From the cell containing the given text, extract its center point as (x, y) coordinate. 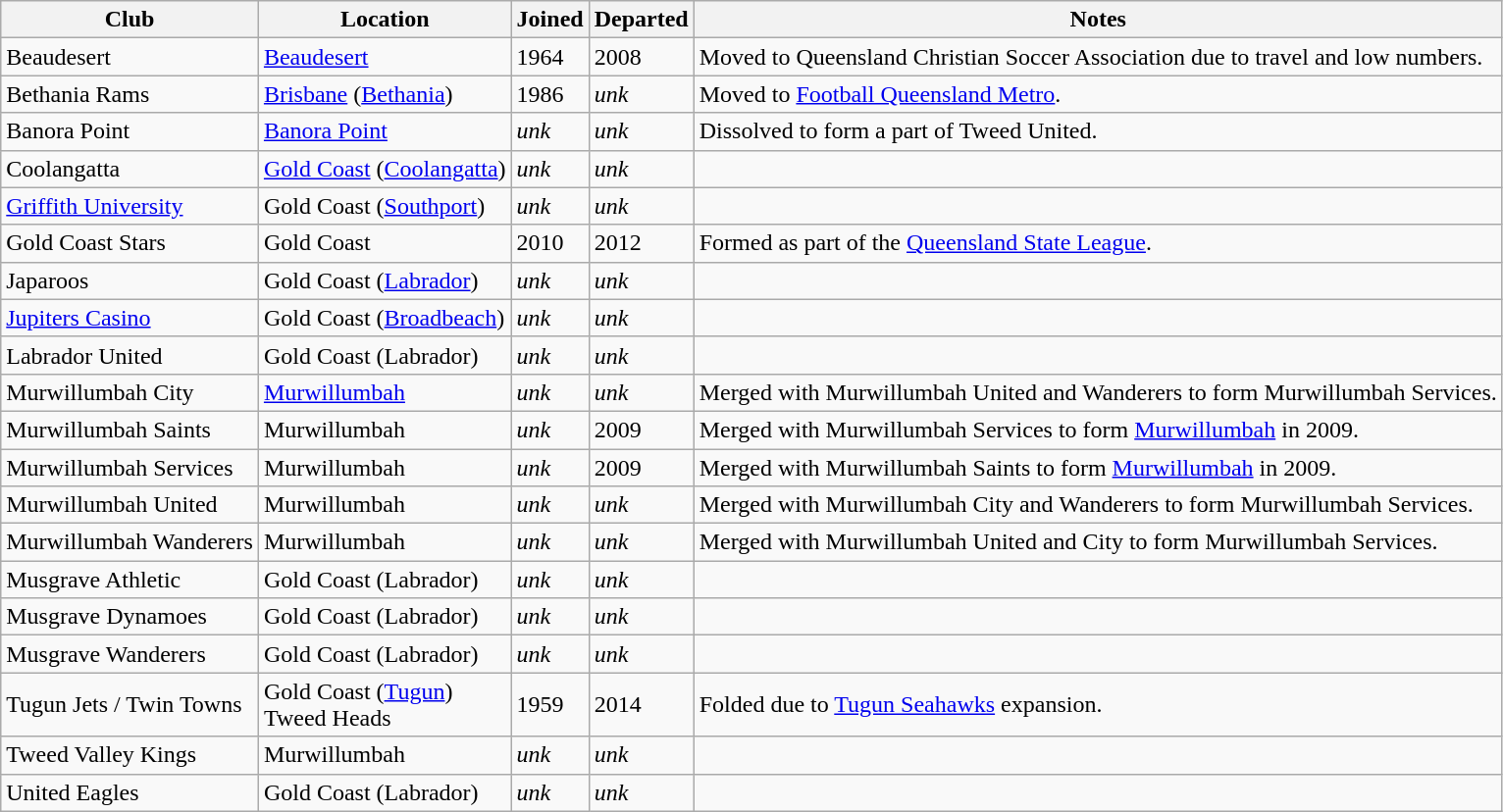
Moved to Football Queensland Metro. (1098, 94)
2008 (642, 57)
Departed (642, 20)
Club (130, 20)
Murwillumbah United (130, 505)
Merged with Murwillumbah Services to form Murwillumbah in 2009. (1098, 430)
2012 (642, 243)
Jupiters Casino (130, 318)
Gold Coast (Tugun) Tweed Heads (385, 704)
Coolangatta (130, 169)
Japaroos (130, 280)
Gold Coast Stars (130, 243)
2014 (642, 704)
Bethania Rams (130, 94)
Labrador United (130, 355)
Tweed Valley Kings (130, 755)
United Eagles (130, 792)
Gold Coast (Southport) (385, 206)
1986 (549, 94)
Merged with Murwillumbah City and Wanderers to form Murwillumbah Services. (1098, 505)
Gold Coast (Broadbeach) (385, 318)
Griffith University (130, 206)
Merged with Murwillumbah United and City to form Murwillumbah Services. (1098, 542)
Location (385, 20)
1964 (549, 57)
Notes (1098, 20)
1959 (549, 704)
Gold Coast (385, 243)
Merged with Murwillumbah United and Wanderers to form Murwillumbah Services. (1098, 392)
Gold Coast (Coolangatta) (385, 169)
Merged with Murwillumbah Saints to form Murwillumbah in 2009. (1098, 468)
Joined (549, 20)
Murwillumbah Saints (130, 430)
Murwillumbah City (130, 392)
2010 (549, 243)
Murwillumbah Services (130, 468)
Murwillumbah Wanderers (130, 542)
Dissolved to form a part of Tweed United. (1098, 131)
Brisbane (Bethania) (385, 94)
Musgrave Wanderers (130, 654)
Moved to Queensland Christian Soccer Association due to travel and low numbers. (1098, 57)
Folded due to Tugun Seahawks expansion. (1098, 704)
Musgrave Dynamoes (130, 617)
Formed as part of the Queensland State League. (1098, 243)
Tugun Jets / Twin Towns (130, 704)
Musgrave Athletic (130, 580)
